Output the (x, y) coordinate of the center of the cell containing the given text.  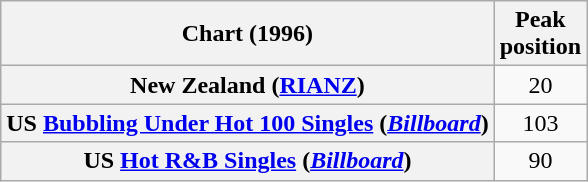
20 (540, 85)
103 (540, 123)
Peakposition (540, 34)
90 (540, 161)
US Bubbling Under Hot 100 Singles (Billboard) (248, 123)
New Zealand (RIANZ) (248, 85)
US Hot R&B Singles (Billboard) (248, 161)
Chart (1996) (248, 34)
